Capture the cell that displays the provided text and extract its [x, y] central coordinate. 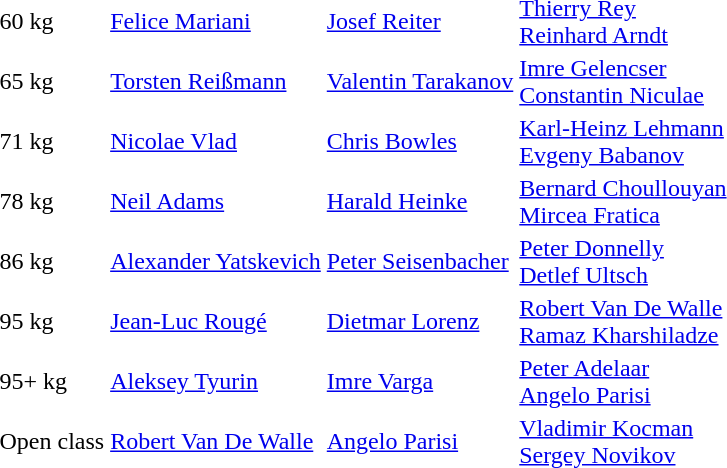
Torsten Reißmann [216, 82]
Peter Seisenbacher [420, 262]
Imre Varga [420, 382]
Neil Adams [216, 202]
Alexander Yatskevich [216, 262]
Dietmar Lorenz [420, 322]
Valentin Tarakanov [420, 82]
Nicolae Vlad [216, 142]
Aleksey Tyurin [216, 382]
Harald Heinke [420, 202]
Chris Bowles [420, 142]
Jean-Luc Rougé [216, 322]
